Scan for the cell matching the given text and deliver its (x, y) coordinate at center. 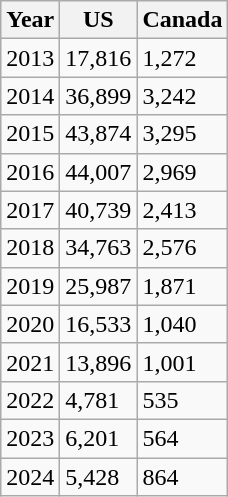
564 (182, 438)
44,007 (98, 172)
13,896 (98, 362)
16,533 (98, 324)
17,816 (98, 58)
2020 (30, 324)
5,428 (98, 477)
535 (182, 400)
4,781 (98, 400)
2024 (30, 477)
1,272 (182, 58)
1,040 (182, 324)
3,295 (182, 134)
36,899 (98, 96)
2018 (30, 248)
2013 (30, 58)
40,739 (98, 210)
864 (182, 477)
2023 (30, 438)
2022 (30, 400)
Year (30, 20)
6,201 (98, 438)
25,987 (98, 286)
2,969 (182, 172)
43,874 (98, 134)
2021 (30, 362)
2019 (30, 286)
2017 (30, 210)
2,413 (182, 210)
2015 (30, 134)
1,871 (182, 286)
US (98, 20)
2014 (30, 96)
Canada (182, 20)
34,763 (98, 248)
1,001 (182, 362)
2,576 (182, 248)
2016 (30, 172)
3,242 (182, 96)
